Return [x, y] of the center of cell containing provided text 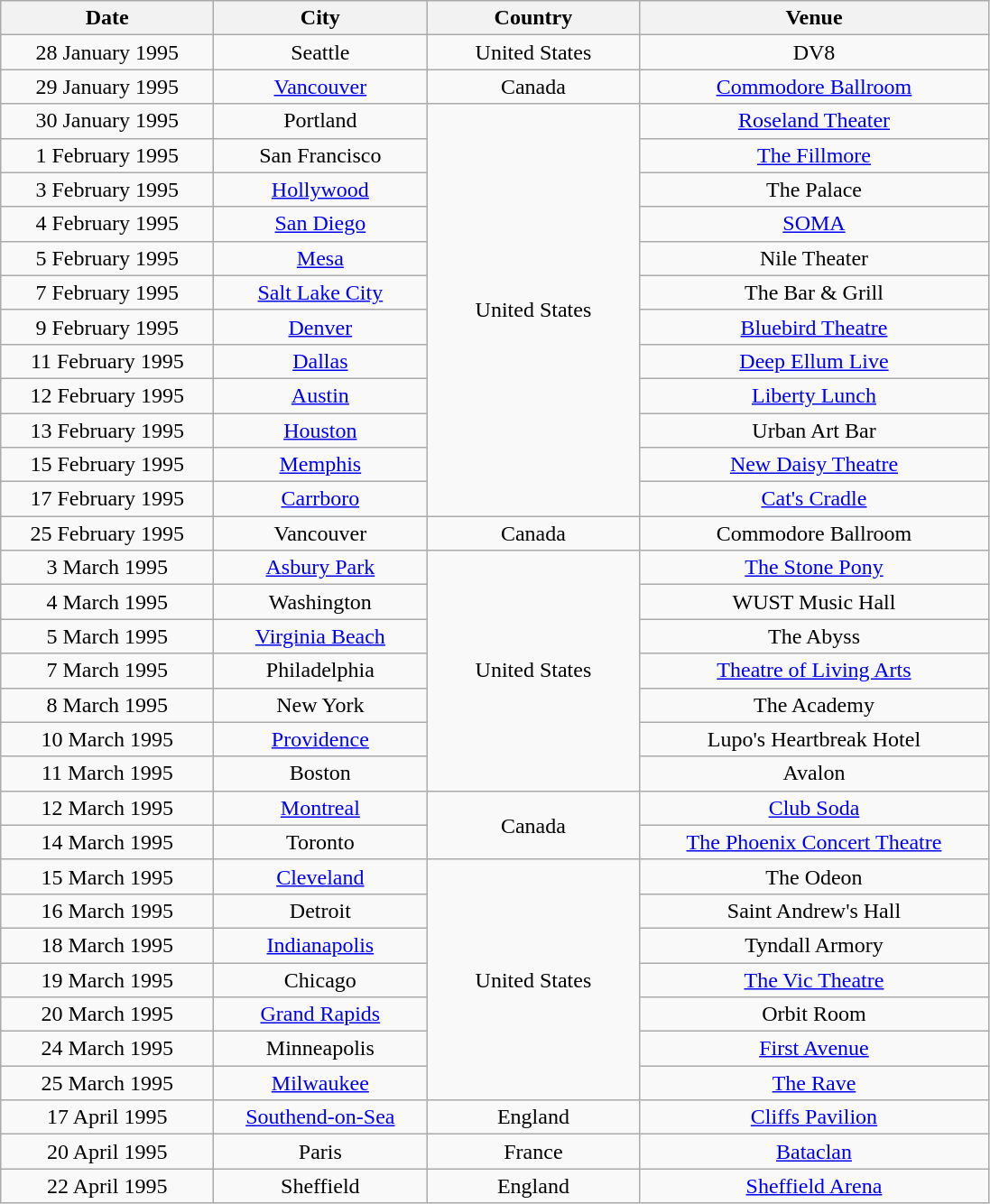
1 February 1995 [107, 155]
Seattle [320, 52]
8 March 1995 [107, 705]
5 February 1995 [107, 258]
Avalon [814, 773]
Bataclan [814, 1152]
Philadelphia [320, 671]
Hollywood [320, 190]
Nile Theater [814, 258]
18 March 1995 [107, 945]
Roseland Theater [814, 121]
The Palace [814, 190]
SOMA [814, 224]
DV8 [814, 52]
15 March 1995 [107, 876]
Virginia Beach [320, 636]
Dallas [320, 361]
Austin [320, 395]
Memphis [320, 465]
30 January 1995 [107, 121]
25 February 1995 [107, 533]
Tyndall Armory [814, 945]
Club Soda [814, 808]
Deep Ellum Live [814, 361]
16 March 1995 [107, 911]
The Phoenix Concert Theatre [814, 842]
City [320, 18]
Cleveland [320, 876]
20 March 1995 [107, 1014]
Sheffield Arena [814, 1186]
Bluebird Theatre [814, 327]
San Diego [320, 224]
Asbury Park [320, 568]
Detroit [320, 911]
Sheffield [320, 1186]
Lupo's Heartbreak Hotel [814, 739]
11 February 1995 [107, 361]
First Avenue [814, 1049]
Montreal [320, 808]
Providence [320, 739]
Saint Andrew's Hall [814, 911]
14 March 1995 [107, 842]
11 March 1995 [107, 773]
Portland [320, 121]
Liberty Lunch [814, 395]
3 March 1995 [107, 568]
Venue [814, 18]
France [533, 1152]
The Rave [814, 1083]
The Abyss [814, 636]
Theatre of Living Arts [814, 671]
29 January 1995 [107, 87]
Toronto [320, 842]
Country [533, 18]
The Academy [814, 705]
20 April 1995 [107, 1152]
Milwaukee [320, 1083]
5 March 1995 [107, 636]
28 January 1995 [107, 52]
The Fillmore [814, 155]
24 March 1995 [107, 1049]
New Daisy Theatre [814, 465]
Paris [320, 1152]
Date [107, 18]
Minneapolis [320, 1049]
12 March 1995 [107, 808]
Orbit Room [814, 1014]
Indianapolis [320, 945]
Chicago [320, 979]
17 February 1995 [107, 499]
The Bar & Grill [814, 292]
7 March 1995 [107, 671]
Southend-on-Sea [320, 1117]
The Stone Pony [814, 568]
15 February 1995 [107, 465]
Washington [320, 602]
7 February 1995 [107, 292]
Urban Art Bar [814, 431]
17 April 1995 [107, 1117]
Cat's Cradle [814, 499]
Houston [320, 431]
19 March 1995 [107, 979]
The Odeon [814, 876]
22 April 1995 [107, 1186]
25 March 1995 [107, 1083]
Cliffs Pavilion [814, 1117]
Denver [320, 327]
13 February 1995 [107, 431]
Mesa [320, 258]
4 March 1995 [107, 602]
12 February 1995 [107, 395]
Carrboro [320, 499]
Grand Rapids [320, 1014]
San Francisco [320, 155]
4 February 1995 [107, 224]
3 February 1995 [107, 190]
9 February 1995 [107, 327]
New York [320, 705]
Boston [320, 773]
Salt Lake City [320, 292]
10 March 1995 [107, 739]
WUST Music Hall [814, 602]
The Vic Theatre [814, 979]
